Determine the (x, y) coordinate at the center of the cell enclosing the given text.  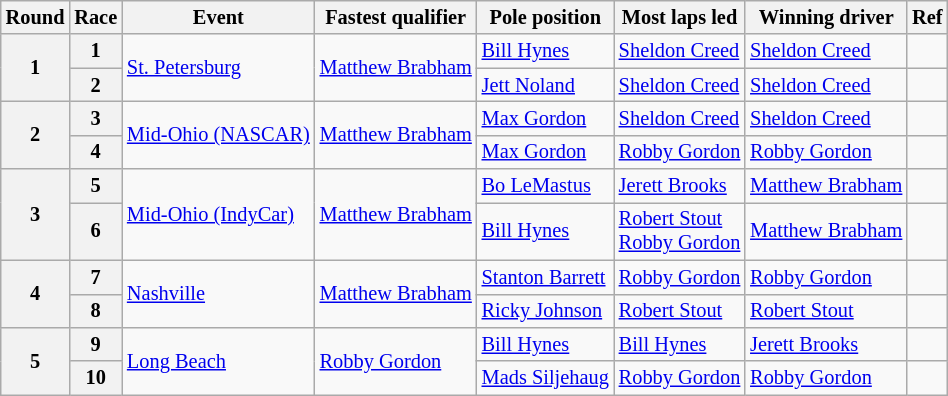
Bo LeMastus (546, 186)
Mid-Ohio (NASCAR) (218, 134)
10 (96, 378)
Jett Noland (546, 85)
Pole position (546, 17)
Mid-Ohio (IndyCar) (218, 214)
Ricky Johnson (546, 311)
Most laps led (680, 17)
Nashville (218, 294)
Stanton Barrett (546, 277)
8 (96, 311)
Mads Siljehaug (546, 378)
St. Petersburg (218, 68)
Fastest qualifier (396, 17)
Robert Stout Robby Gordon (680, 231)
Winning driver (826, 17)
7 (96, 277)
Event (218, 17)
9 (96, 344)
Race (96, 17)
Long Beach (218, 360)
Ref (927, 17)
6 (96, 231)
Round (36, 17)
